Determine the (X, Y) coordinate at the center of the cell enclosing the given text.  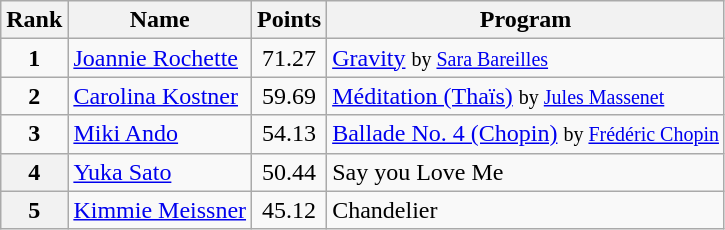
Program (526, 20)
54.13 (290, 134)
Miki Ando (160, 134)
Rank (34, 20)
Chandelier (526, 210)
Kimmie Meissner (160, 210)
5 (34, 210)
2 (34, 96)
Méditation (Thaïs) by Jules Massenet (526, 96)
45.12 (290, 210)
4 (34, 172)
Joannie Rochette (160, 58)
3 (34, 134)
Carolina Kostner (160, 96)
Name (160, 20)
Gravity by Sara Bareilles (526, 58)
Ballade No. 4 (Chopin) by Frédéric Chopin (526, 134)
Points (290, 20)
1 (34, 58)
Say you Love Me (526, 172)
71.27 (290, 58)
50.44 (290, 172)
59.69 (290, 96)
Yuka Sato (160, 172)
